From the cell containing the given text, extract its center point as (X, Y) coordinate. 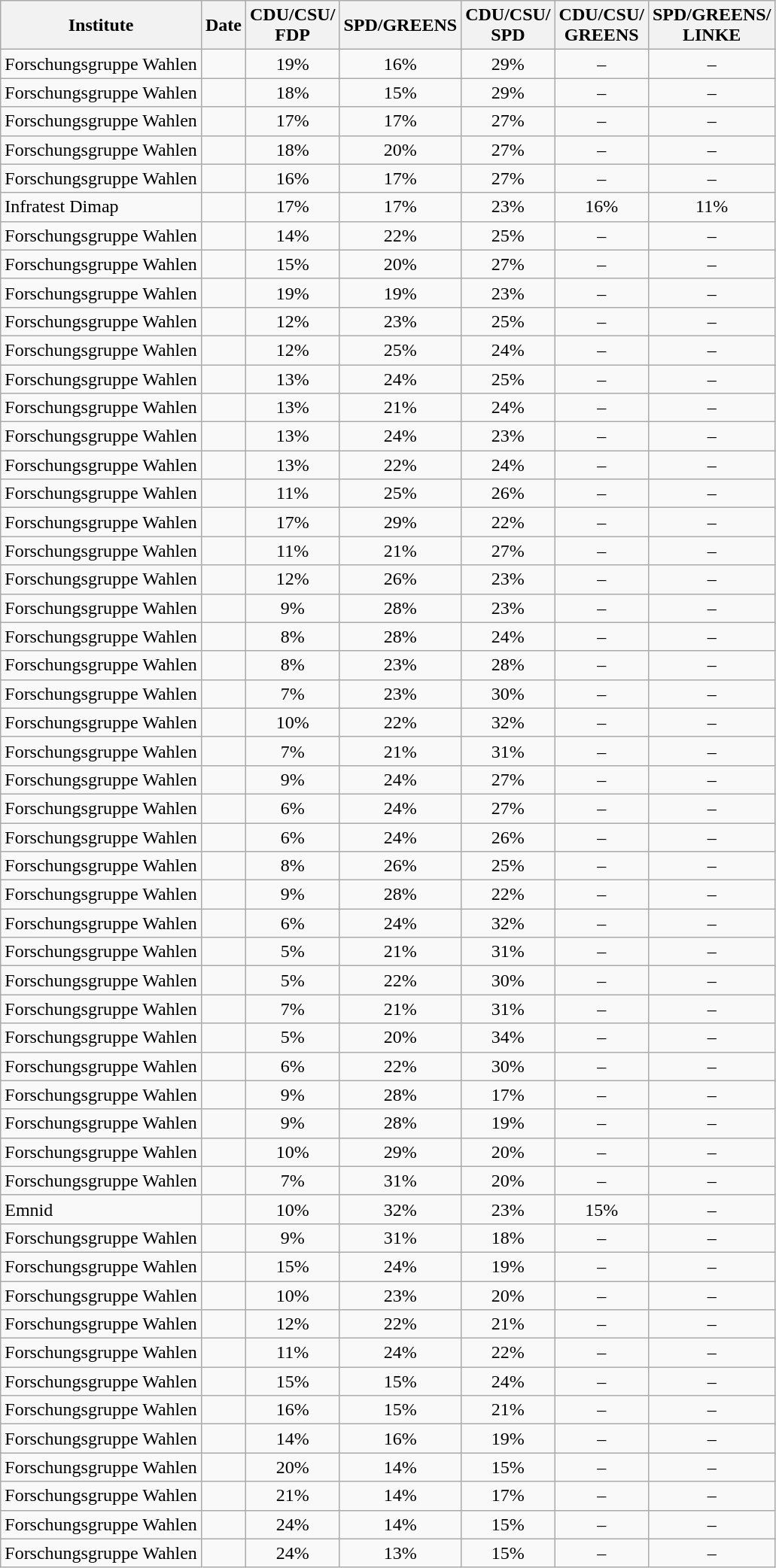
Institute (101, 26)
Date (223, 26)
SPD/GREENS/LINKE (711, 26)
34% (508, 1038)
CDU/CSU/GREENS (601, 26)
CDU/CSU/SPD (508, 26)
CDU/CSU/FDP (292, 26)
Emnid (101, 1209)
SPD/GREENS (400, 26)
Infratest Dimap (101, 207)
